Detect which cell encompasses the target text, then output its [X, Y] center coordinate. 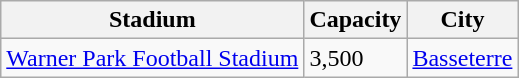
Basseterre [462, 58]
Warner Park Football Stadium [152, 58]
3,500 [356, 58]
Capacity [356, 20]
Stadium [152, 20]
City [462, 20]
